Locate the cell with the specified text and output its (X, Y) center coordinate. 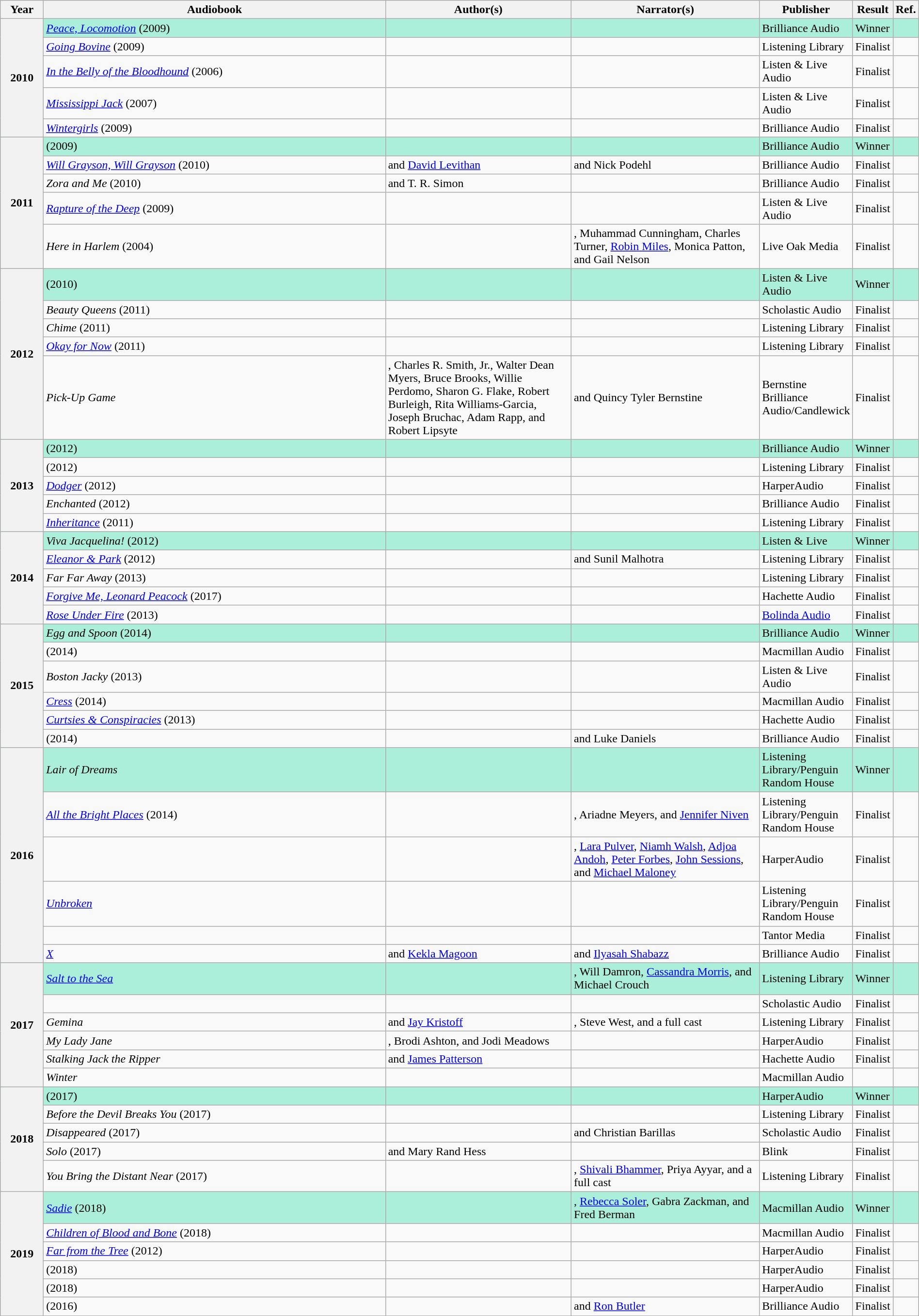
X (214, 954)
and Ilyasah Shabazz (665, 954)
Chime (2011) (214, 328)
(2010) (214, 284)
Audiobook (214, 10)
Enchanted (2012) (214, 504)
Winter (214, 1077)
Cress (2014) (214, 702)
Dodger (2012) (214, 486)
Here in Harlem (2004) (214, 246)
Far Far Away (2013) (214, 578)
, Muhammad Cunningham, Charles Turner, Robin Miles, Monica Patton, and Gail Nelson (665, 246)
Inheritance (2011) (214, 522)
and Jay Kristoff (478, 1022)
Viva Jacquelina! (2012) (214, 541)
Stalking Jack the Ripper (214, 1059)
2011 (22, 203)
2010 (22, 78)
2015 (22, 685)
Peace, Locomotion (2009) (214, 28)
Listen & Live (806, 541)
Rose Under Fire (2013) (214, 614)
Author(s) (478, 10)
and Christian Barillas (665, 1133)
2013 (22, 486)
(2016) (214, 1306)
Bernstine Brilliance Audio/Candlewick (806, 397)
In the Belly of the Bloodhound (2006) (214, 72)
, Will Damron, Cassandra Morris, and Michael Crouch (665, 979)
(2017) (214, 1096)
and Luke Daniels (665, 738)
You Bring the Distant Near (2017) (214, 1176)
Boston Jacky (2013) (214, 676)
My Lady Jane (214, 1040)
Narrator(s) (665, 10)
, Steve West, and a full cast (665, 1022)
2017 (22, 1024)
and David Levithan (478, 165)
Before the Devil Breaks You (2017) (214, 1114)
and Nick Podehl (665, 165)
Tantor Media (806, 935)
Wintergirls (2009) (214, 128)
Eleanor & Park (2012) (214, 559)
2018 (22, 1139)
Rapture of the Deep (2009) (214, 208)
All the Bright Places (2014) (214, 815)
and Kekla Magoon (478, 954)
, Brodi Ashton, and Jodi Meadows (478, 1040)
Forgive Me, Leonard Peacock (2017) (214, 596)
Gemina (214, 1022)
, Rebecca Soler, Gabra Zackman, and Fred Berman (665, 1207)
Okay for Now (2011) (214, 346)
Disappeared (2017) (214, 1133)
2016 (22, 855)
Children of Blood and Bone (2018) (214, 1233)
Result (872, 10)
, Lara Pulver, Niamh Walsh, Adjoa Andoh, Peter Forbes, John Sessions, and Michael Maloney (665, 859)
Year (22, 10)
and T. R. Simon (478, 183)
Lair of Dreams (214, 770)
Curtsies & Conspiracies (2013) (214, 720)
Will Grayson, Will Grayson (2010) (214, 165)
Pick-Up Game (214, 397)
2014 (22, 578)
Far from the Tree (2012) (214, 1251)
and Quincy Tyler Bernstine (665, 397)
Unbroken (214, 904)
Bolinda Audio (806, 614)
Ref. (905, 10)
and James Patterson (478, 1059)
Beauty Queens (2011) (214, 310)
Salt to the Sea (214, 979)
, Ariadne Meyers, and Jennifer Niven (665, 815)
Blink (806, 1151)
Egg and Spoon (2014) (214, 633)
and Ron Butler (665, 1306)
, Shivali Bhammer, Priya Ayyar, and a full cast (665, 1176)
2019 (22, 1254)
and Mary Rand Hess (478, 1151)
Sadie (2018) (214, 1207)
Live Oak Media (806, 246)
2012 (22, 354)
and Sunil Malhotra (665, 559)
Solo (2017) (214, 1151)
Zora and Me (2010) (214, 183)
Going Bovine (2009) (214, 47)
(2009) (214, 146)
Mississippi Jack (2007) (214, 103)
Publisher (806, 10)
